Search for the cell housing the specified text and yield its (x, y) center coordinate. 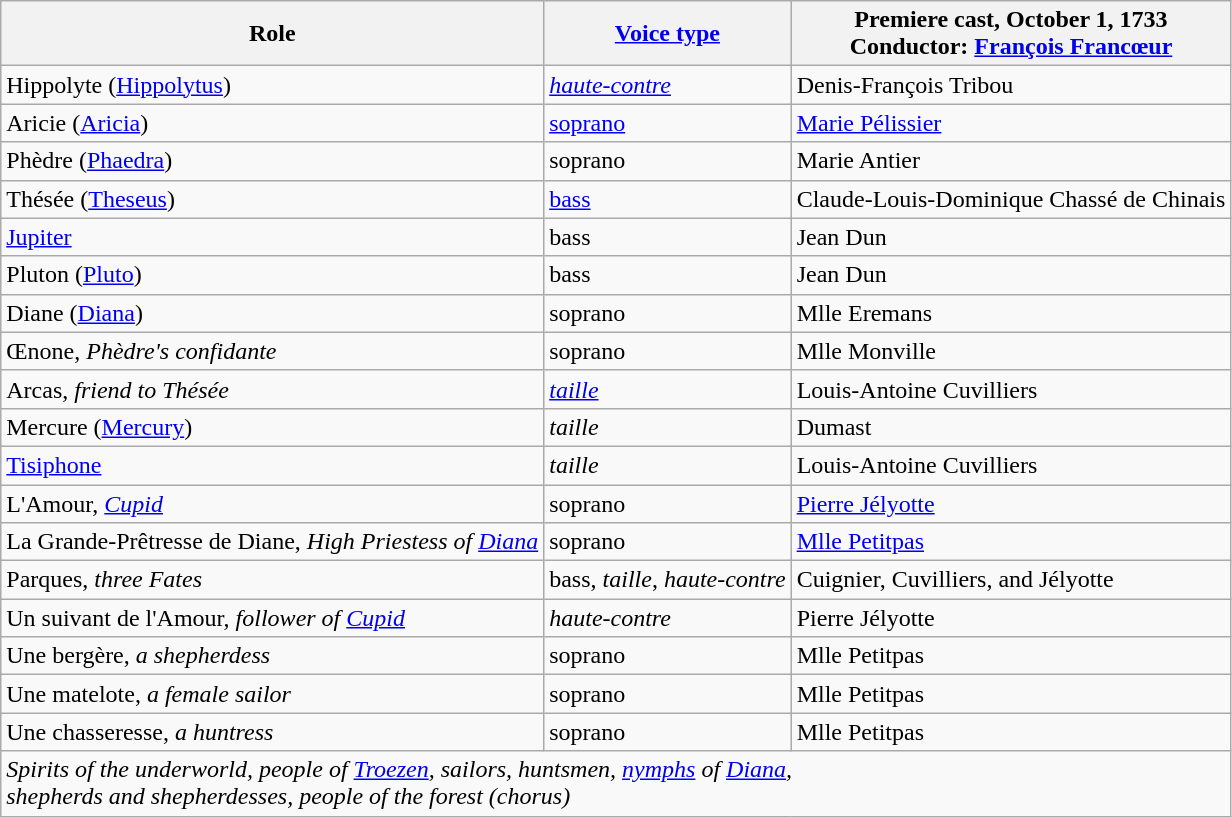
Une bergère, a shepherdess (272, 656)
Pluton (Pluto) (272, 275)
Claude-Louis-Dominique Chassé de Chinais (1011, 199)
Une chasseresse, a huntress (272, 732)
Aricie (Aricia) (272, 123)
Marie Antier (1011, 161)
Diane (Diana) (272, 313)
La Grande-Prêtresse de Diane, High Priestess of Diana (272, 542)
Mlle Eremans (1011, 313)
Mercure (Mercury) (272, 427)
Arcas, friend to Thésée (272, 389)
Phèdre (Phaedra) (272, 161)
Voice type (668, 34)
Cuignier, Cuvilliers, and Jélyotte (1011, 580)
Un suivant de l'Amour, follower of Cupid (272, 618)
Role (272, 34)
Une matelote, a female sailor (272, 694)
Denis-François Tribou (1011, 85)
Parques, three Fates (272, 580)
Mlle Monville (1011, 351)
Spirits of the underworld, people of Troezen, sailors, huntsmen, nymphs of Diana, shepherds and shepherdesses, people of the forest (chorus) (616, 784)
Premiere cast, October 1, 1733Conductor: François Francœur (1011, 34)
bass, taille, haute-contre (668, 580)
L'Amour, Cupid (272, 503)
Marie Pélissier (1011, 123)
Dumast (1011, 427)
Œnone, Phèdre's confidante (272, 351)
Hippolyte (Hippolytus) (272, 85)
Jupiter (272, 237)
Thésée (Theseus) (272, 199)
Tisiphone (272, 465)
